From the cell containing the given text, extract its center point as (x, y) coordinate. 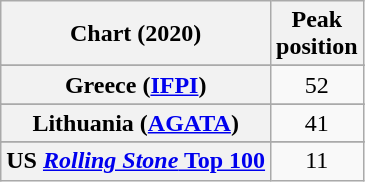
Lithuania (AGATA) (136, 123)
US Rolling Stone Top 100 (136, 161)
52 (317, 85)
Chart (2020) (136, 34)
Peakposition (317, 34)
Greece (IFPI) (136, 85)
11 (317, 161)
41 (317, 123)
